Return (x, y) of the center of cell containing provided text 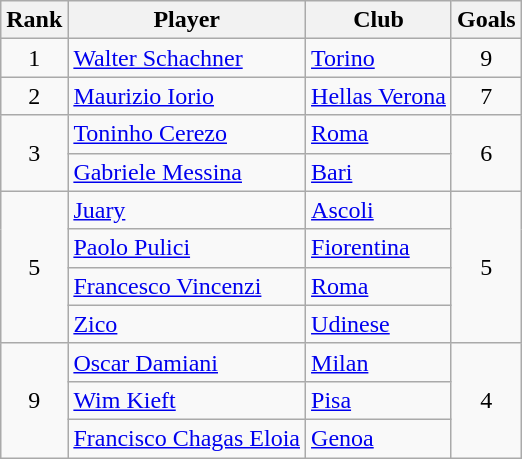
Francisco Chagas Eloia (187, 438)
Paolo Pulici (187, 248)
Zico (187, 324)
Juary (187, 210)
Milan (379, 362)
1 (34, 58)
3 (34, 153)
Hellas Verona (379, 96)
7 (486, 96)
Genoa (379, 438)
Maurizio Iorio (187, 96)
Bari (379, 172)
Ascoli (379, 210)
Gabriele Messina (187, 172)
Toninho Cerezo (187, 134)
Pisa (379, 400)
Walter Schachner (187, 58)
6 (486, 153)
Oscar Damiani (187, 362)
Wim Kieft (187, 400)
Club (379, 20)
Rank (34, 20)
Udinese (379, 324)
Player (187, 20)
Fiorentina (379, 248)
Francesco Vincenzi (187, 286)
Goals (486, 20)
Torino (379, 58)
2 (34, 96)
4 (486, 400)
